Return (X, Y) of the center of cell containing provided text 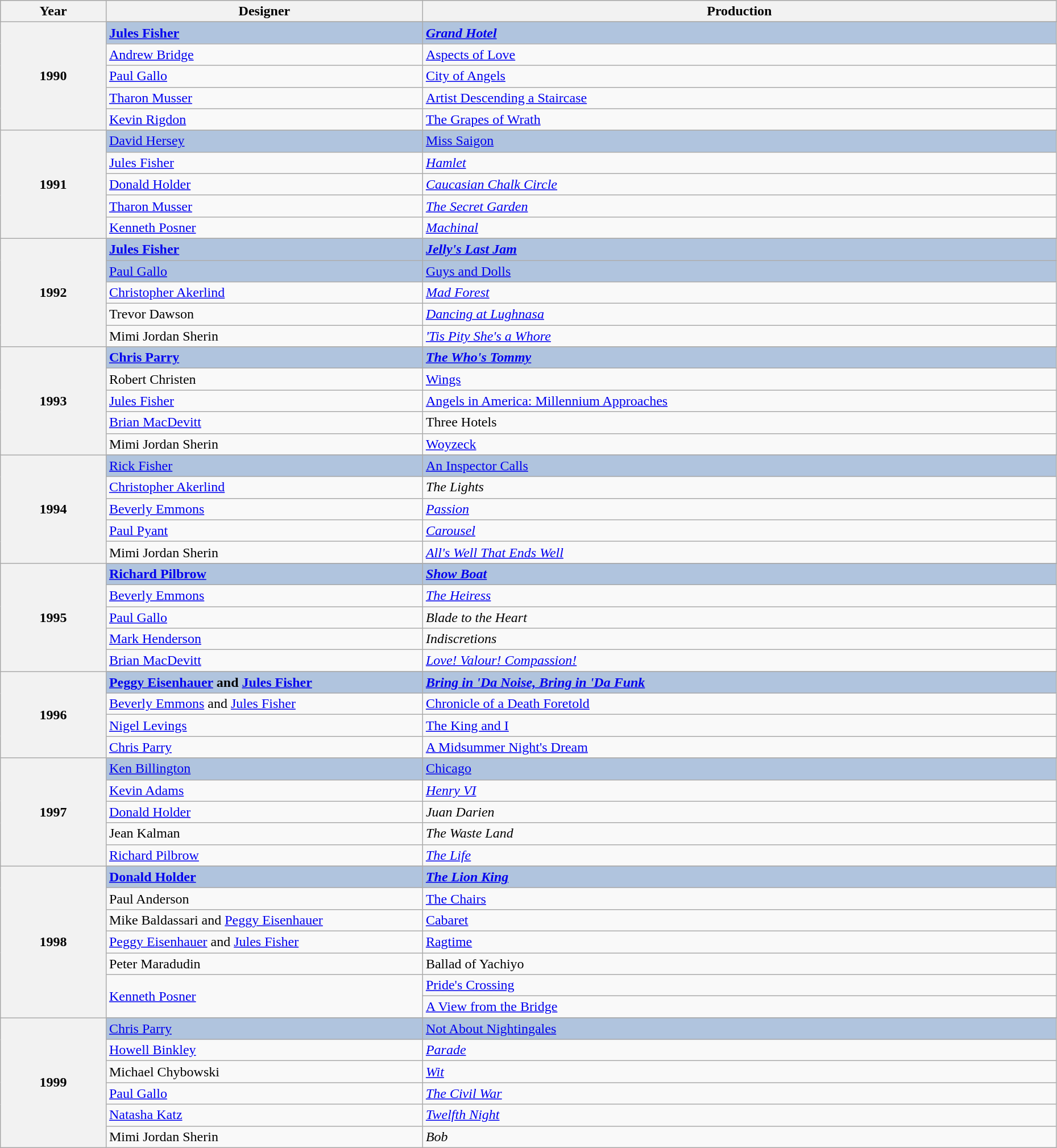
Juan Darien (739, 812)
Bob (739, 1137)
1995 (53, 617)
A Midsummer Night's Dream (739, 747)
Carousel (739, 531)
The Waste Land (739, 834)
Ken Billington (264, 769)
All's Well That Ends Well (739, 552)
Miss Saigon (739, 141)
Grand Hotel (739, 33)
The Heiress (739, 595)
Howell Binkley (264, 1050)
Jelly's Last Jam (739, 249)
Aspects of Love (739, 55)
Passion (739, 509)
Henry VI (739, 790)
Rick Fisher (264, 466)
1992 (53, 292)
1993 (53, 401)
1999 (53, 1083)
Woyzeck (739, 444)
An Inspector Calls (739, 466)
Nigel Levings (264, 726)
Cabaret (739, 920)
Trevor Dawson (264, 314)
1997 (53, 812)
Natasha Katz (264, 1115)
1991 (53, 184)
A View from the Bridge (739, 1007)
Angels in America: Millennium Approaches (739, 401)
The Chairs (739, 898)
Indiscretions (739, 639)
The Civil War (739, 1093)
Jean Kalman (264, 834)
Kevin Rigdon (264, 119)
Mark Henderson (264, 639)
The Who's Tommy (739, 358)
Paul Pyant (264, 531)
1996 (53, 715)
1994 (53, 509)
The King and I (739, 726)
Twelfth Night (739, 1115)
Wings (739, 379)
Dancing at Lughnasa (739, 314)
Mike Baldassari and Peggy Eisenhauer (264, 920)
Machinal (739, 227)
Love! Valour! Compassion! (739, 661)
City of Angels (739, 76)
The Grapes of Wrath (739, 119)
Pride's Crossing (739, 985)
Parade (739, 1050)
Kevin Adams (264, 790)
Not About Nightingales (739, 1029)
Mad Forest (739, 293)
Blade to the Heart (739, 617)
Caucasian Chalk Circle (739, 184)
1990 (53, 76)
Wit (739, 1072)
Ragtime (739, 942)
Michael Chybowski (264, 1072)
Production (739, 11)
Guys and Dolls (739, 271)
Artist Descending a Staircase (739, 98)
Year (53, 11)
Chronicle of a Death Foretold (739, 704)
Robert Christen (264, 379)
Peter Maradudin (264, 964)
'Tis Pity She's a Whore (739, 336)
Chicago (739, 769)
Hamlet (739, 163)
The Life (739, 855)
Designer (264, 11)
The Lights (739, 487)
Ballad of Yachiyo (739, 964)
The Secret Garden (739, 206)
David Hersey (264, 141)
Show Boat (739, 574)
Paul Anderson (264, 898)
Beverly Emmons and Jules Fisher (264, 704)
1998 (53, 942)
Bring in 'Da Noise, Bring in 'Da Funk (739, 682)
Three Hotels (739, 422)
Andrew Bridge (264, 55)
The Lion King (739, 877)
